From the cell containing the given text, extract its center point as (x, y) coordinate. 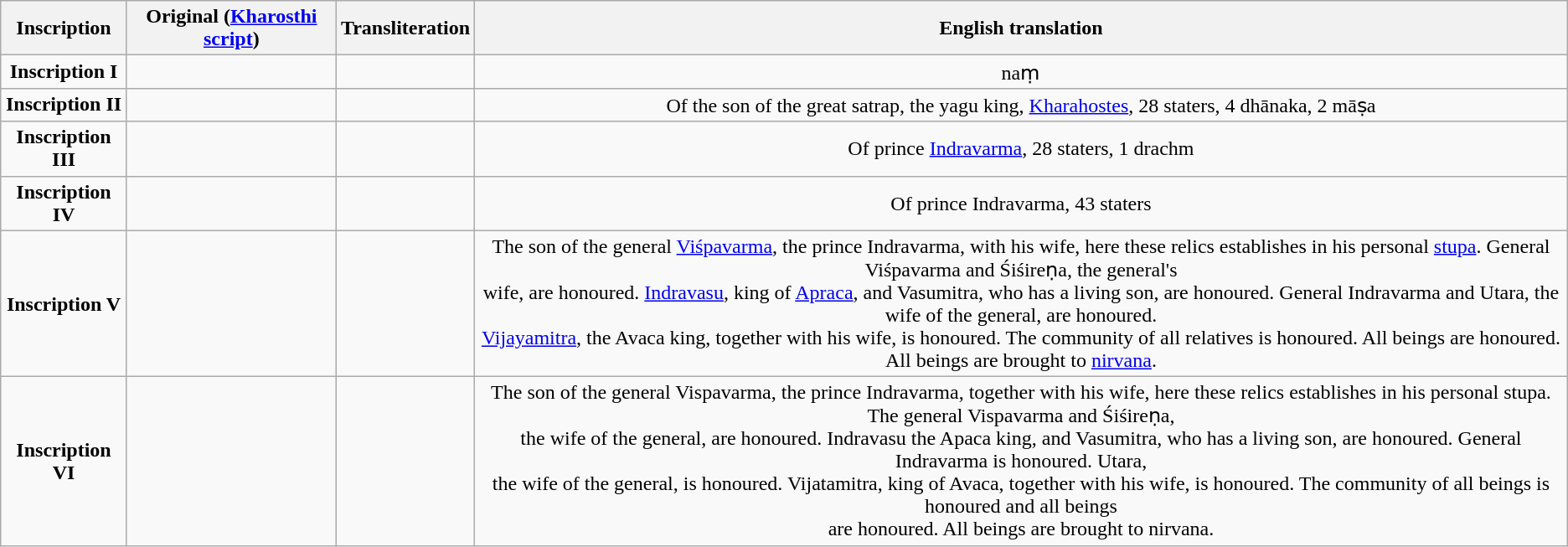
Of the son of the great satrap, the yagu king, Kharahostes, 28 staters, 4 dhānaka, 2 māṣa (1022, 105)
naṃ (1022, 72)
Inscription IV (64, 203)
Inscription (64, 28)
English translation (1022, 28)
Transliteration (405, 28)
Inscription VI (64, 462)
Inscription II (64, 105)
Original (Kharosthi script) (231, 28)
Of prince Indravarma, 43 staters (1022, 203)
Of prince Indravarma, 28 staters, 1 drachm (1022, 149)
Inscription V (64, 303)
Inscription I (64, 72)
Inscription III (64, 149)
